Locate the cell with the specified text and output its (x, y) center coordinate. 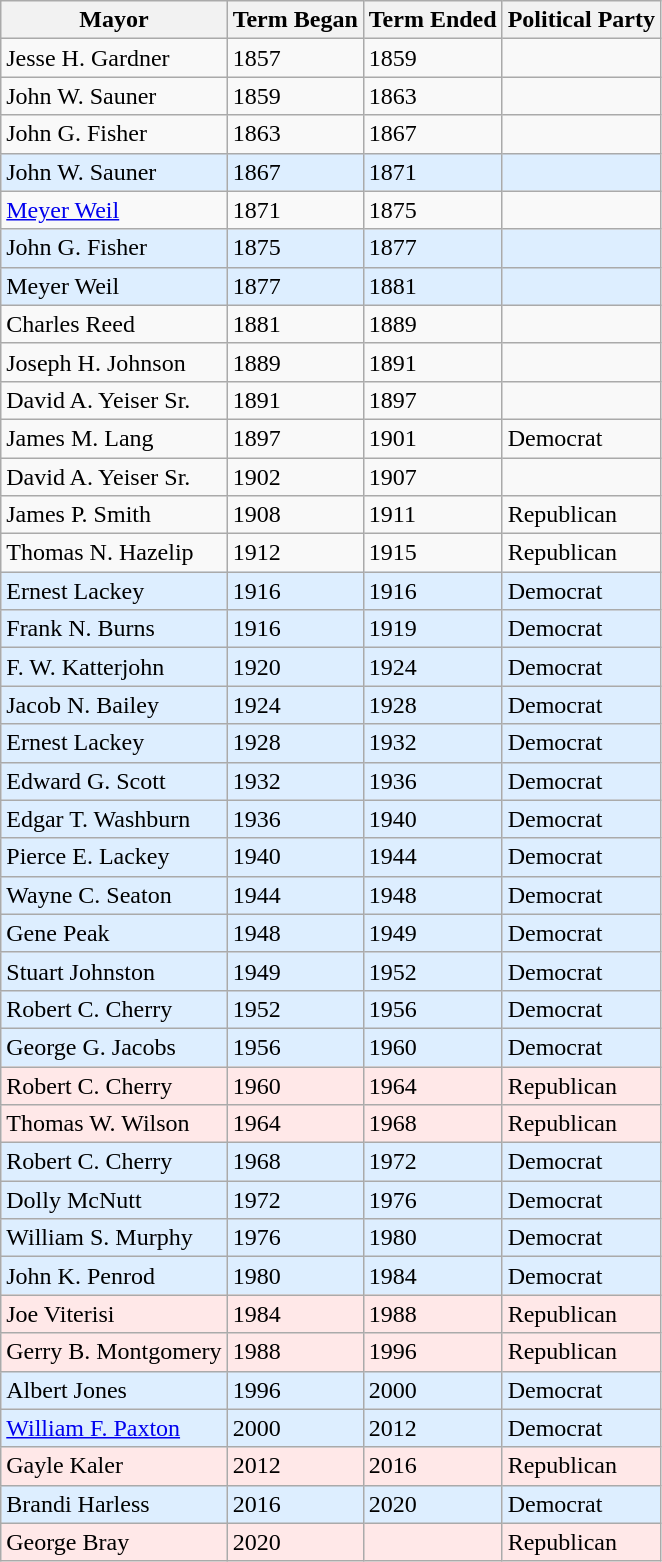
Wayne C. Seaton (114, 895)
Gerry B. Montgomery (114, 1352)
Term Began (295, 20)
Thomas W. Wilson (114, 1124)
Charles Reed (114, 324)
Edgar T. Washburn (114, 819)
Gayle Kaler (114, 1466)
Gene Peak (114, 933)
Albert Jones (114, 1390)
1911 (432, 515)
Mayor (114, 20)
Joseph H. Johnson (114, 362)
1915 (432, 553)
Political Party (581, 20)
George G. Jacobs (114, 1047)
1919 (432, 629)
Thomas N. Hazelip (114, 553)
Edward G. Scott (114, 781)
1857 (295, 58)
1912 (295, 553)
James M. Lang (114, 438)
F. W. Katterjohn (114, 667)
John K. Penrod (114, 1276)
William F. Paxton (114, 1428)
Joe Viterisi (114, 1314)
Term Ended (432, 20)
George Bray (114, 1542)
James P. Smith (114, 515)
1901 (432, 438)
1920 (295, 667)
Jesse H. Gardner (114, 58)
Jacob N. Bailey (114, 705)
Frank N. Burns (114, 629)
William S. Murphy (114, 1238)
1902 (295, 477)
Pierce E. Lackey (114, 857)
Brandi Harless (114, 1504)
Dolly McNutt (114, 1200)
1907 (432, 477)
Stuart Johnston (114, 971)
1908 (295, 515)
